Extract the [x, y] coordinate from the center of the cell holding the provided text.  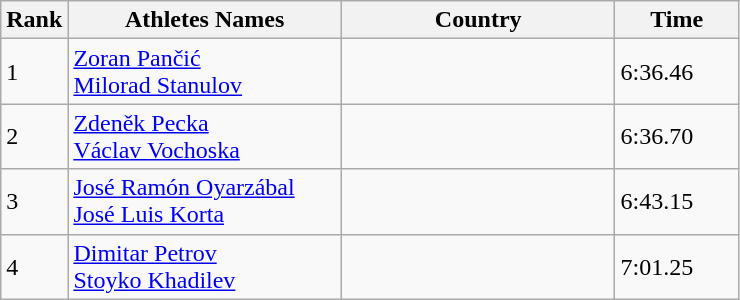
José Ramón OyarzábalJosé Luis Korta [205, 202]
7:01.25 [677, 266]
Rank [34, 20]
1 [34, 72]
6:43.15 [677, 202]
3 [34, 202]
Zdeněk Pecka Václav Vochoska [205, 136]
6:36.70 [677, 136]
Dimitar PetrovStoyko Khadilev [205, 266]
Athletes Names [205, 20]
Country [478, 20]
Time [677, 20]
Zoran Pančić Milorad Stanulov [205, 72]
2 [34, 136]
6:36.46 [677, 72]
4 [34, 266]
